Return (X, Y) of the center of cell containing provided text 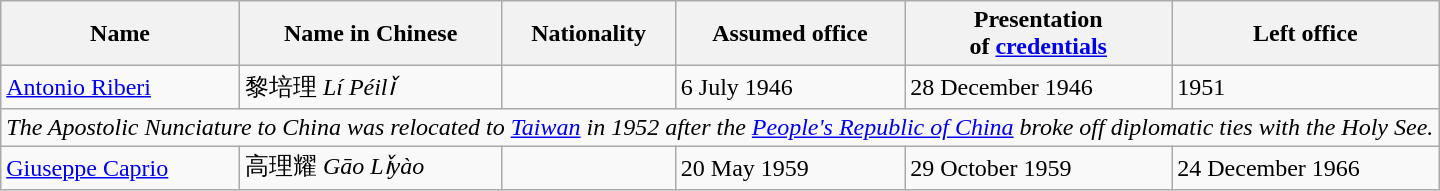
Left office (1306, 34)
Name in Chinese (370, 34)
6 July 1946 (790, 88)
高理耀 Gāo Lǐyào (370, 168)
Name (120, 34)
Giuseppe Caprio (120, 168)
Antonio Riberi (120, 88)
29 October 1959 (1038, 168)
The Apostolic Nunciature to China was relocated to Taiwan in 1952 after the People's Republic of China broke off diplomatic ties with the Holy See. (720, 127)
Nationality (588, 34)
黎培理 Lí Péilǐ (370, 88)
20 May 1959 (790, 168)
Presentationof credentials (1038, 34)
28 December 1946 (1038, 88)
Assumed office (790, 34)
24 December 1966 (1306, 168)
1951 (1306, 88)
